Extract the [x, y] coordinate from the center of the cell holding the provided text.  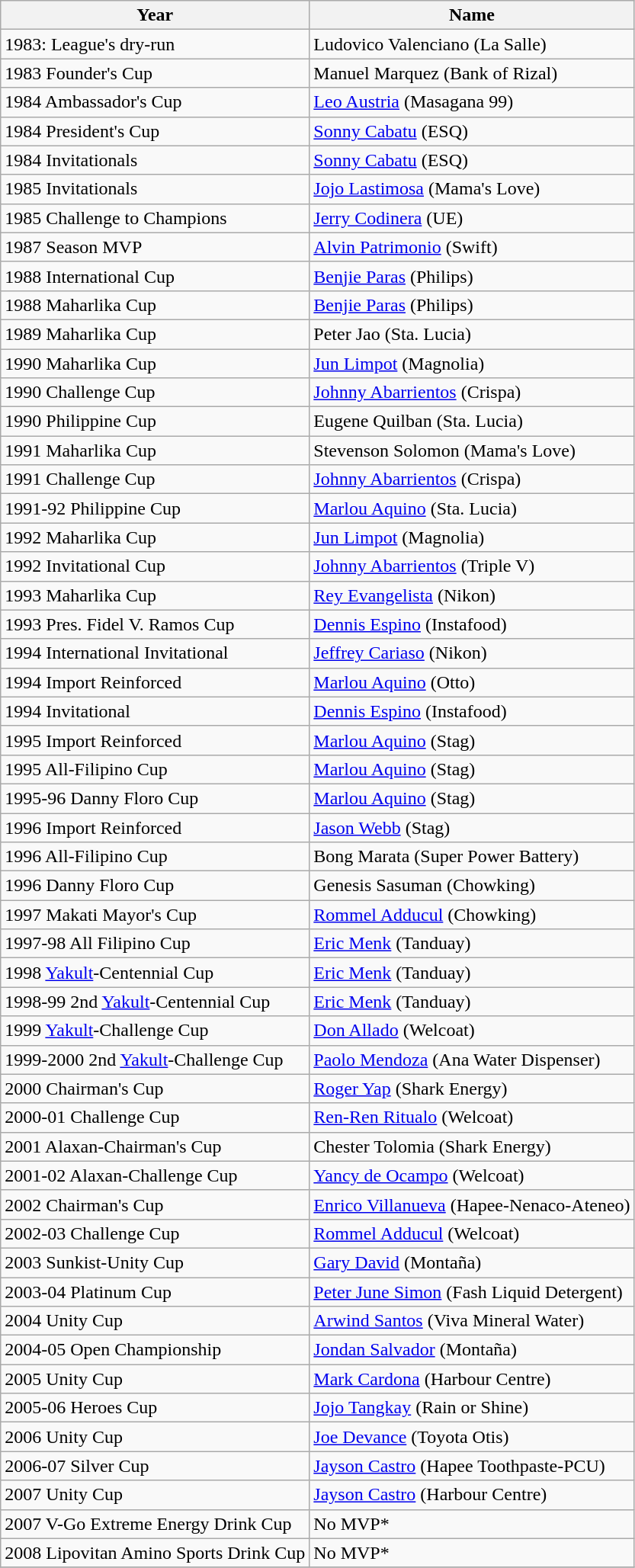
Jojo Tangkay (Rain or Shine) [472, 1408]
2008 Lipovitan Amino Sports Drink Cup [156, 1553]
Leo Austria (Masagana 99) [472, 102]
Roger Yap (Shark Energy) [472, 1089]
2003-04 Platinum Cup [156, 1292]
1997 Makati Mayor's Cup [156, 915]
2002 Chairman's Cup [156, 1204]
Yancy de Ocampo (Welcoat) [472, 1175]
2006 Unity Cup [156, 1437]
Bong Marata (Super Power Battery) [472, 857]
2001 Alaxan-Chairman's Cup [156, 1146]
1999 Yakult-Challenge Cup [156, 1031]
2002-03 Challenge Cup [156, 1233]
Year [156, 15]
1992 Maharlika Cup [156, 537]
Stevenson Solomon (Mama's Love) [472, 451]
Chester Tolomia (Shark Energy) [472, 1146]
1990 Maharlika Cup [156, 364]
2006-07 Silver Cup [156, 1466]
2007 V-Go Extreme Energy Drink Cup [156, 1524]
1991 Challenge Cup [156, 479]
1990 Challenge Cup [156, 393]
2003 Sunkist-Unity Cup [156, 1262]
Marlou Aquino (Otto) [472, 682]
Rommel Adducul (Welcoat) [472, 1233]
Jondan Salvador (Montaña) [472, 1350]
Name [472, 15]
Manuel Marquez (Bank of Rizal) [472, 73]
Gary David (Montaña) [472, 1262]
1998-99 2nd Yakult-Centennial Cup [156, 1002]
2005 Unity Cup [156, 1379]
1993 Maharlika Cup [156, 595]
1993 Pres. Fidel V. Ramos Cup [156, 624]
1996 Import Reinforced [156, 827]
Johnny Abarrientos (Triple V) [472, 566]
Arwind Santos (Viva Mineral Water) [472, 1321]
1992 Invitational Cup [156, 566]
2000 Chairman's Cup [156, 1089]
1994 International Invitational [156, 653]
2005-06 Heroes Cup [156, 1408]
Ludovico Valenciano (La Salle) [472, 44]
1996 All-Filipino Cup [156, 857]
Joe Devance (Toyota Otis) [472, 1437]
1988 International Cup [156, 276]
Eugene Quilban (Sta. Lucia) [472, 422]
1995 Import Reinforced [156, 740]
Marlou Aquino (Sta. Lucia) [472, 508]
1984 President's Cup [156, 131]
Ren-Ren Ritualo (Welcoat) [472, 1117]
1983: League's dry-run [156, 44]
1984 Invitationals [156, 160]
1985 Invitationals [156, 189]
2000-01 Challenge Cup [156, 1117]
1994 Invitational [156, 711]
1997-98 All Filipino Cup [156, 944]
1987 Season MVP [156, 247]
Jayson Castro (Hapee Toothpaste-PCU) [472, 1466]
1990 Philippine Cup [156, 422]
1989 Maharlika Cup [156, 334]
Peter Jao (Sta. Lucia) [472, 334]
1998 Yakult-Centennial Cup [156, 973]
Paolo Mendoza (Ana Water Dispenser) [472, 1060]
1984 Ambassador's Cup [156, 102]
2007 Unity Cup [156, 1495]
1999-2000 2nd Yakult-Challenge Cup [156, 1060]
Enrico Villanueva (Hapee-Nenaco-Ateneo) [472, 1204]
Jojo Lastimosa (Mama's Love) [472, 189]
Alvin Patrimonio (Swift) [472, 247]
2004-05 Open Championship [156, 1350]
Jason Webb (Stag) [472, 827]
1996 Danny Floro Cup [156, 886]
Jerry Codinera (UE) [472, 218]
Rey Evangelista (Nikon) [472, 595]
Mark Cardona (Harbour Centre) [472, 1379]
1991-92 Philippine Cup [156, 508]
2004 Unity Cup [156, 1321]
Genesis Sasuman (Chowking) [472, 886]
1995-96 Danny Floro Cup [156, 798]
1995 All-Filipino Cup [156, 769]
2001-02 Alaxan-Challenge Cup [156, 1175]
Jayson Castro (Harbour Centre) [472, 1495]
1988 Maharlika Cup [156, 305]
1985 Challenge to Champions [156, 218]
Don Allado (Welcoat) [472, 1031]
1991 Maharlika Cup [156, 451]
Rommel Adducul (Chowking) [472, 915]
Peter June Simon (Fash Liquid Detergent) [472, 1292]
Jeffrey Cariaso (Nikon) [472, 653]
1994 Import Reinforced [156, 682]
1983 Founder's Cup [156, 73]
